Search for the cell housing the specified text and yield its [x, y] center coordinate. 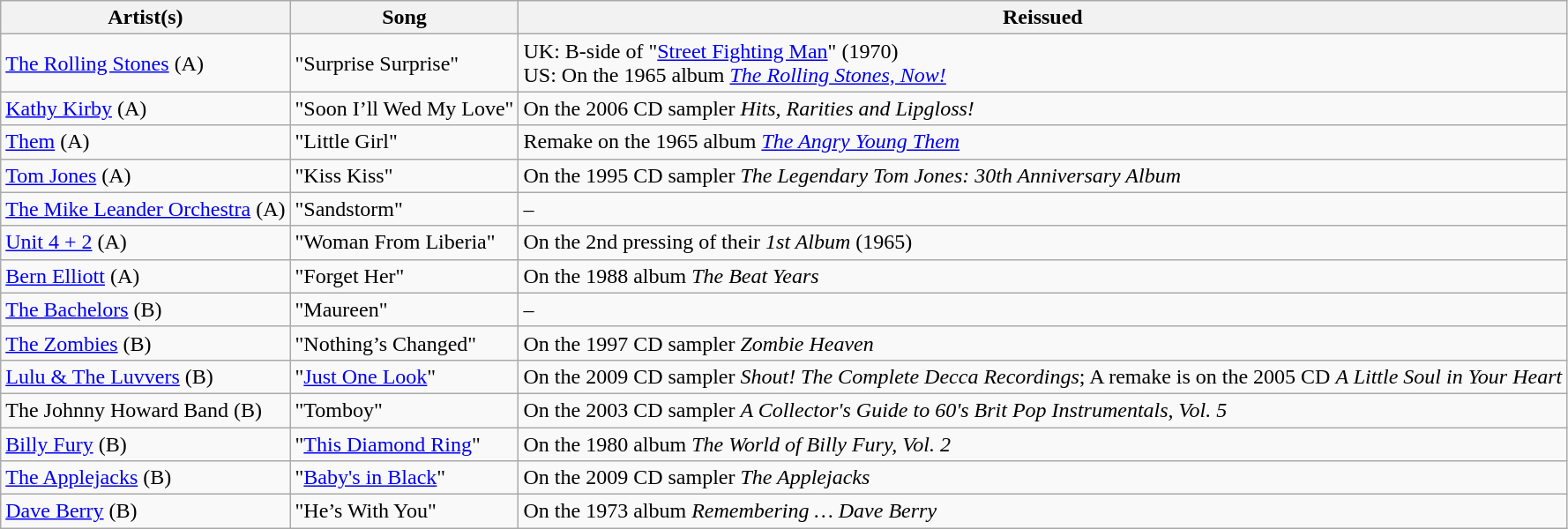
The Johnny Howard Band (B) [146, 410]
"Forget Her" [404, 276]
The Bachelors (B) [146, 309]
On the 2nd pressing of their 1st Album (1965) [1042, 242]
Kathy Kirby (A) [146, 108]
On the 1988 album The Beat Years [1042, 276]
"Little Girl" [404, 142]
UK: B-side of "Street Fighting Man" (1970)US: On the 1965 album The Rolling Stones, Now! [1042, 63]
"Kiss Kiss" [404, 175]
"Just One Look" [404, 376]
"Tomboy" [404, 410]
Dave Berry (B) [146, 511]
Billy Fury (B) [146, 443]
"This Diamond Ring" [404, 443]
Artist(s) [146, 18]
"Maureen" [404, 309]
Reissued [1042, 18]
"Nothing’s Changed" [404, 343]
Remake on the 1965 album The Angry Young Them [1042, 142]
Bern Elliott (A) [146, 276]
"Woman From Liberia" [404, 242]
Them (A) [146, 142]
On the 1995 CD sampler The Legendary Tom Jones: 30th Anniversary Album [1042, 175]
"Surprise Surprise" [404, 63]
"Baby's in Black" [404, 478]
"Soon I’ll Wed My Love" [404, 108]
The Applejacks (B) [146, 478]
On the 2006 CD sampler Hits, Rarities and Lipgloss! [1042, 108]
Lulu & The Luvvers (B) [146, 376]
The Zombies (B) [146, 343]
The Rolling Stones (A) [146, 63]
On the 2009 CD sampler Shout! The Complete Decca Recordings; A remake is on the 2005 CD A Little Soul in Your Heart [1042, 376]
On the 2003 CD sampler A Collector's Guide to 60's Brit Pop Instrumentals, Vol. 5 [1042, 410]
Song [404, 18]
The Mike Leander Orchestra (A) [146, 209]
Unit 4 + 2 (A) [146, 242]
"He’s With You" [404, 511]
On the 2009 CD sampler The Applejacks [1042, 478]
On the 1997 CD sampler Zombie Heaven [1042, 343]
On the 1980 album The World of Billy Fury, Vol. 2 [1042, 443]
"Sandstorm" [404, 209]
On the 1973 album Remembering … Dave Berry [1042, 511]
Tom Jones (A) [146, 175]
